Capture the cell that displays the provided text and extract its (x, y) central coordinate. 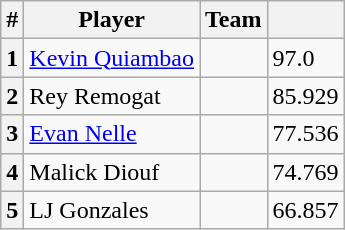
Rey Remogat (112, 96)
5 (12, 210)
3 (12, 134)
Player (112, 20)
Kevin Quiambao (112, 58)
97.0 (306, 58)
Malick Diouf (112, 172)
66.857 (306, 210)
77.536 (306, 134)
1 (12, 58)
4 (12, 172)
2 (12, 96)
# (12, 20)
85.929 (306, 96)
Team (234, 20)
Evan Nelle (112, 134)
LJ Gonzales (112, 210)
74.769 (306, 172)
